Output the (X, Y) coordinate of the center of the cell containing the given text.  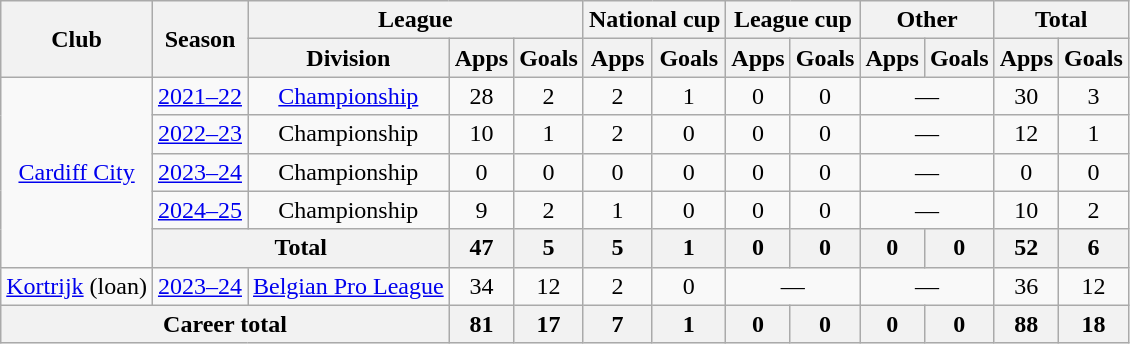
88 (1026, 324)
52 (1026, 248)
6 (1094, 248)
18 (1094, 324)
17 (549, 324)
36 (1026, 286)
Kortrijk (loan) (77, 286)
Club (77, 39)
2021–22 (200, 96)
30 (1026, 96)
2024–25 (200, 210)
Cardiff City (77, 172)
28 (481, 96)
Belgian Pro League (349, 286)
34 (481, 286)
3 (1094, 96)
Season (200, 39)
League cup (793, 20)
Division (349, 58)
47 (481, 248)
Other (927, 20)
7 (617, 324)
9 (481, 210)
Career total (225, 324)
81 (481, 324)
2022–23 (200, 134)
National cup (654, 20)
League (416, 20)
